Capture the cell that displays the provided text and extract its [X, Y] central coordinate. 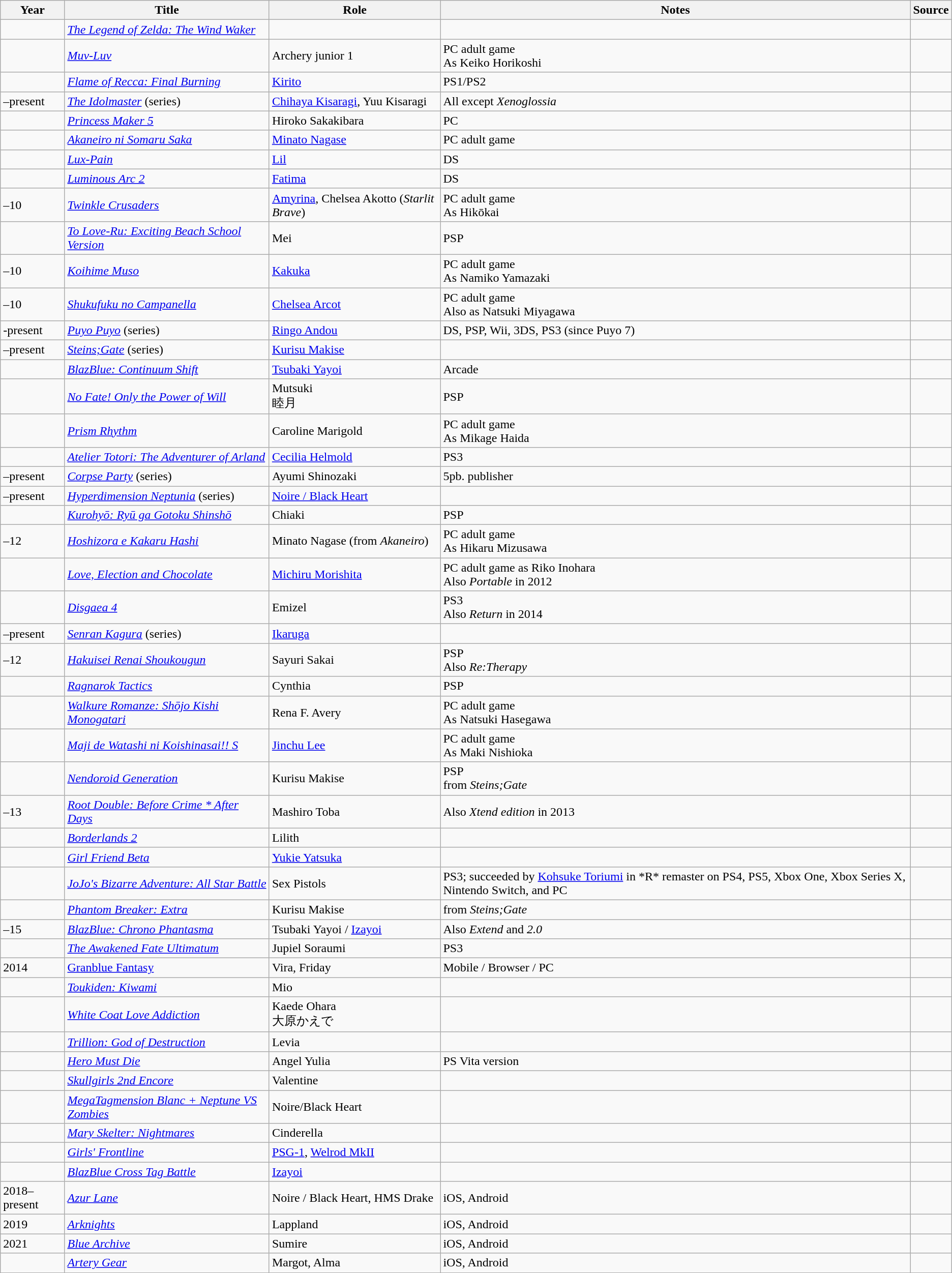
PS3Also Return in 2014 [675, 607]
Mio [355, 987]
Blue Archive [167, 1244]
Noire / Black Heart, HMS Drake [355, 1198]
Levia [355, 1042]
Root Double: Before Crime * After Days [167, 812]
Ringo Andou [355, 331]
Sumire [355, 1244]
Ikaruga [355, 634]
Jupiel Soraumi [355, 949]
Chihaya Kisaragi, Yuu Kisaragi [355, 101]
Koihime Muso [167, 271]
Minato Nagase (from Akaneiro) [355, 541]
Trillion: God of Destruction [167, 1042]
Margot, Alma [355, 1263]
Also Extend and 2.0 [675, 929]
JoJo's Bizarre Adventure: All Star Battle [167, 883]
PC adult gameAs Maki Nishioka [675, 746]
Puyo Puyo (series) [167, 331]
PSPAlso Re:Therapy [675, 660]
Valentine [355, 1080]
No Fate! Only the Power of Will [167, 397]
–15 [33, 929]
PS Vita version [675, 1061]
Amyrina, Chelsea Akotto (Starlit Brave) [355, 204]
DS, PSP, Wii, 3DS, PS3 (since Puyo 7) [675, 331]
PSPfrom Steins;Gate [675, 778]
Angel Yulia [355, 1061]
Twinkle Crusaders [167, 204]
PSG-1, Welrod MkII [355, 1152]
Archery junior 1 [355, 56]
Kakuka [355, 271]
Lappland [355, 1224]
Fatima [355, 179]
The Idolmaster (series) [167, 101]
Flame of Recca: Final Burning [167, 82]
Sayuri Sakai [355, 660]
Mashiro Toba [355, 812]
Noire / Black Heart [355, 496]
Luminous Arc 2 [167, 179]
–13 [33, 812]
PC adult gameAs Hikaru Mizusawa [675, 541]
Notes [675, 10]
PC adult game as Riko InoharaAlso Portable in 2012 [675, 575]
BlazBlue: Chrono Phantasma [167, 929]
Toukiden: Kiwami [167, 987]
The Awakened Fate Ultimatum [167, 949]
PC adult gameAs Natsuki Hasegawa [675, 712]
Corpse Party (series) [167, 476]
Princess Maker 5 [167, 121]
PS1/PS2 [675, 82]
Mary Skelter: Nightmares [167, 1133]
Walkure Romanze: Shōjo Kishi Monogatari [167, 712]
Year [33, 10]
Cynthia [355, 686]
Love, Election and Chocolate [167, 575]
Kirito [355, 82]
Mei [355, 238]
Skullgirls 2nd Encore [167, 1080]
from Steins;Gate [675, 909]
Rena F. Avery [355, 712]
White Coat Love Addiction [167, 1015]
Arcade [675, 369]
Lilith [355, 838]
Sex Pistols [355, 883]
Akaneiro ni Somaru Saka [167, 140]
Izayoi [355, 1172]
Nendoroid Generation [167, 778]
Disgaea 4 [167, 607]
BlazBlue: Continuum Shift [167, 369]
Ragnarok Tactics [167, 686]
Tsubaki Yayoi [355, 369]
Yukie Yatsuka [355, 857]
Cecilia Helmold [355, 457]
Maji de Watashi ni Koishinasai!! S [167, 746]
PC adult gameAs Keiko Horikoshi [675, 56]
Mobile / Browser / PC [675, 968]
Vira, Friday [355, 968]
Steins;Gate (series) [167, 350]
Chelsea Arcot [355, 304]
Cinderella [355, 1133]
Ayumi Shinozaki [355, 476]
Jinchu Lee [355, 746]
Senran Kagura (series) [167, 634]
Kaede Ohara大原かえで [355, 1015]
Lux-Pain [167, 159]
PC adult gameAs Namiko Yamazaki [675, 271]
Borderlands 2 [167, 838]
Michiru Morishita [355, 575]
Hiroko Sakakibara [355, 121]
Hoshizora e Kakaru Hashi [167, 541]
Girls' Frontline [167, 1152]
Atelier Totori: The Adventurer of Arland [167, 457]
Artery Gear [167, 1263]
PC adult gameAs Hikōkai [675, 204]
Kurohyō: Ryū ga Gotoku Shinshō [167, 515]
Source [931, 10]
Hero Must Die [167, 1061]
PS3; succeeded by Kohsuke Toriumi in *R* remaster on PS4, PS5, Xbox One, Xbox Series X, Nintendo Switch, and PC [675, 883]
PC adult game [675, 140]
Prism Rhythm [167, 430]
PC adult gameAlso as Natsuki Miyagawa [675, 304]
Minato Nagase [355, 140]
Azur Lane [167, 1198]
Hyperdimension Neptunia (series) [167, 496]
Granblue Fantasy [167, 968]
All except Xenoglossia [675, 101]
Caroline Marigold [355, 430]
Hakuisei Renai Shoukougun [167, 660]
Mutsuki睦月 [355, 397]
Noire/Black Heart [355, 1107]
Muv-Luv [167, 56]
MegaTagmension Blanc + Neptune VS Zombies [167, 1107]
Also Xtend edition in 2013 [675, 812]
Role [355, 10]
BlazBlue Cross Tag Battle [167, 1172]
2014 [33, 968]
2019 [33, 1224]
Title [167, 10]
2021 [33, 1244]
Phantom Breaker: Extra [167, 909]
2018–present [33, 1198]
PC adult gameAs Mikage Haida [675, 430]
-present [33, 331]
Chiaki [355, 515]
Girl Friend Beta [167, 857]
Shukufuku no Campanella [167, 304]
Tsubaki Yayoi / Izayoi [355, 929]
The Legend of Zelda: The Wind Waker [167, 29]
To Love-Ru: Exciting Beach School Version [167, 238]
Emizel [355, 607]
5pb. publisher [675, 476]
PC [675, 121]
Lil [355, 159]
Arknights [167, 1224]
